Capture the cell that displays the provided text and extract its [x, y] central coordinate. 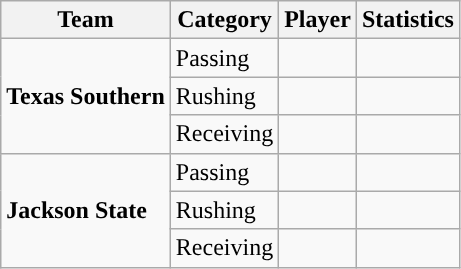
Texas Southern [86, 96]
Team [86, 20]
Category [224, 20]
Player [318, 20]
Jackson State [86, 210]
Statistics [408, 20]
